From the cell containing the given text, extract its center point as (X, Y) coordinate. 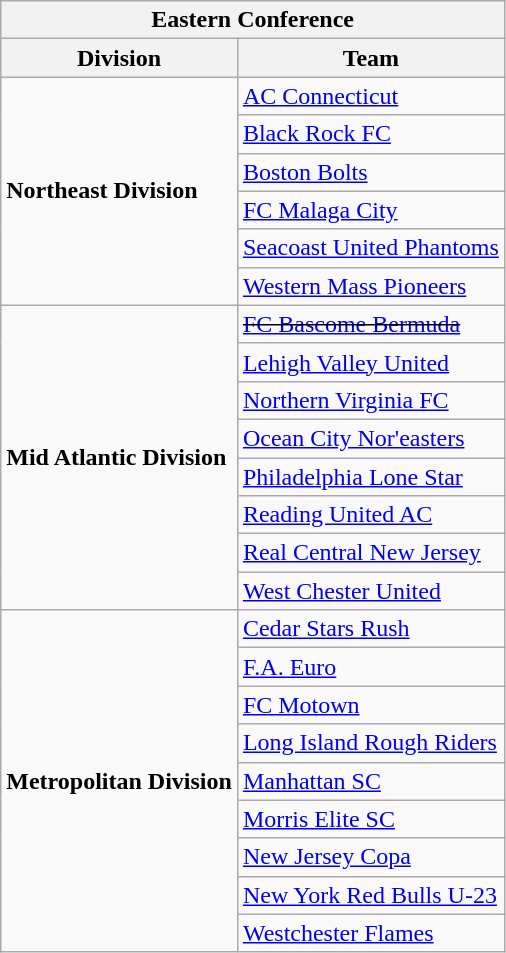
Mid Atlantic Division (120, 457)
Ocean City Nor'easters (370, 438)
FC Malaga City (370, 210)
Eastern Conference (253, 20)
Northeast Division (120, 191)
Reading United AC (370, 515)
Manhattan SC (370, 781)
F.A. Euro (370, 667)
Westchester Flames (370, 933)
Long Island Rough Riders (370, 743)
West Chester United (370, 591)
Division (120, 58)
Seacoast United Phantoms (370, 248)
Cedar Stars Rush (370, 629)
Metropolitan Division (120, 782)
Western Mass Pioneers (370, 286)
Black Rock FC (370, 134)
Morris Elite SC (370, 819)
New York Red Bulls U-23 (370, 895)
Northern Virginia FC (370, 400)
Real Central New Jersey (370, 553)
FC Bascome Bermuda (370, 324)
FC Motown (370, 705)
Boston Bolts (370, 172)
Lehigh Valley United (370, 362)
Philadelphia Lone Star (370, 477)
New Jersey Copa (370, 857)
Team (370, 58)
AC Connecticut (370, 96)
